Pinpoint the cell where the given text exists, returning its (x, y) midpoint coordinate. 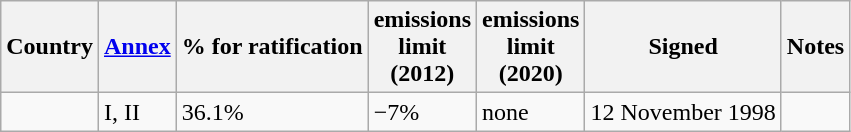
Signed (683, 47)
Annex (137, 47)
emissionslimit(2020) (531, 47)
−7% (422, 112)
% for ratification (272, 47)
I, II (137, 112)
36.1% (272, 112)
12 November 1998 (683, 112)
none (531, 112)
Notes (815, 47)
Country (50, 47)
emissionslimit(2012) (422, 47)
